Return the [x, y] coordinate for the center point of the cell that contains the specified text.  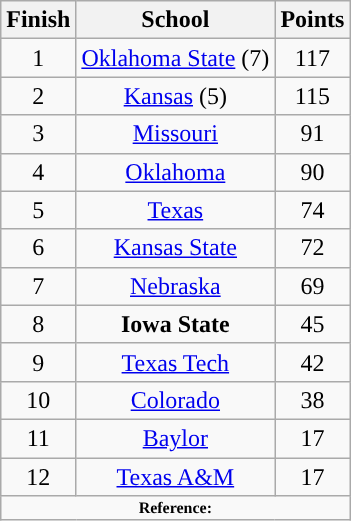
Texas Tech [176, 362]
1 [38, 58]
Finish [38, 20]
38 [312, 400]
7 [38, 286]
School [176, 20]
Texas [176, 210]
Colorado [176, 400]
3 [38, 134]
9 [38, 362]
Iowa State [176, 324]
2 [38, 96]
4 [38, 172]
69 [312, 286]
Missouri [176, 134]
Nebraska [176, 286]
Kansas State [176, 248]
Kansas (5) [176, 96]
72 [312, 248]
12 [38, 477]
117 [312, 58]
8 [38, 324]
91 [312, 134]
Oklahoma State (7) [176, 58]
Texas A&M [176, 477]
Points [312, 20]
42 [312, 362]
45 [312, 324]
Oklahoma [176, 172]
Baylor [176, 438]
90 [312, 172]
Reference: [176, 508]
5 [38, 210]
10 [38, 400]
11 [38, 438]
115 [312, 96]
6 [38, 248]
74 [312, 210]
